For the text-containing cell, return its midpoint in [X, Y] coordinate format. 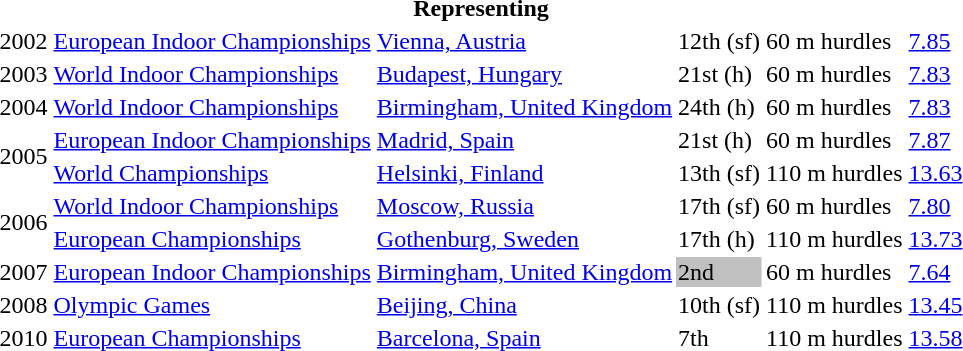
Beijing, China [524, 305]
Gothenburg, Sweden [524, 239]
12th (sf) [720, 41]
24th (h) [720, 107]
17th (sf) [720, 206]
World Championships [212, 173]
Vienna, Austria [524, 41]
2nd [720, 272]
Budapest, Hungary [524, 74]
Helsinki, Finland [524, 173]
17th (h) [720, 239]
10th (sf) [720, 305]
Madrid, Spain [524, 140]
Olympic Games [212, 305]
Moscow, Russia [524, 206]
13th (sf) [720, 173]
European Championships [212, 239]
